Return (X, Y) of the center of cell containing provided text 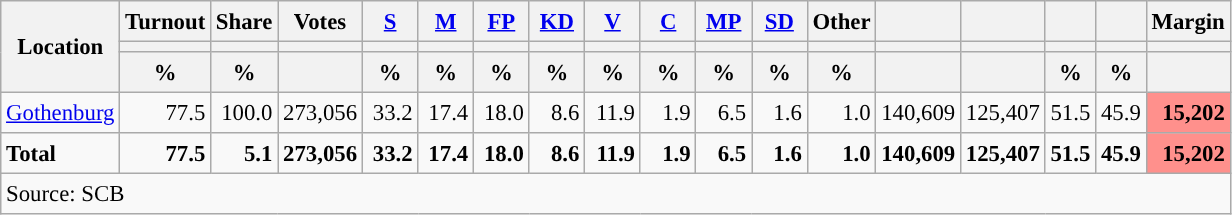
C (668, 22)
Other (842, 22)
Gothenburg (60, 114)
Turnout (166, 22)
Location (60, 47)
FP (502, 22)
M (446, 22)
S (390, 22)
100.0 (244, 114)
SD (780, 22)
MP (724, 22)
KD (557, 22)
Source: SCB (616, 194)
5.1 (244, 154)
Margin (1188, 22)
Votes (320, 22)
Share (244, 22)
Total (60, 154)
V (613, 22)
